Identify which cell holds the provided text, then report its [X, Y] central coordinate. 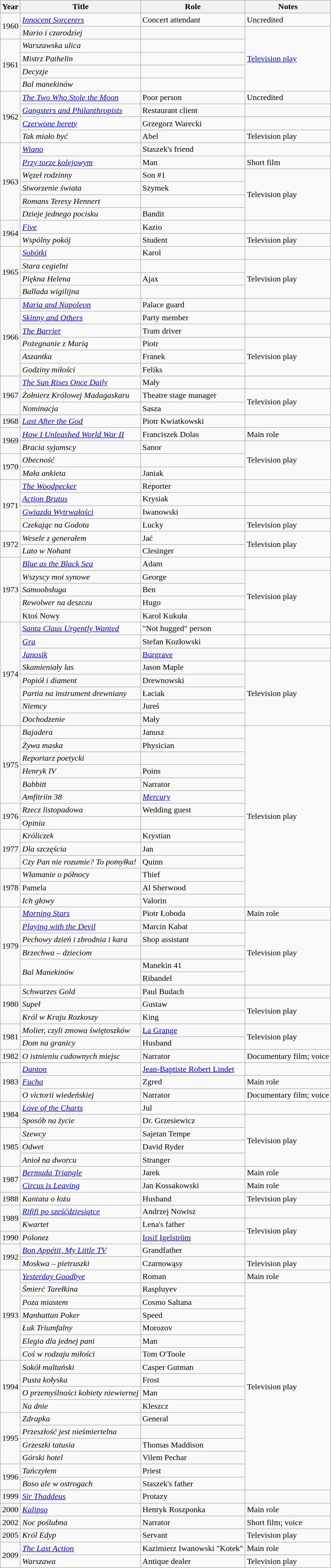
Mercury [193, 797]
Physician [193, 745]
Partia na instrument drewniany [80, 693]
Jean-Baptiste Robert Lindet [193, 1069]
Stranger [193, 1160]
1963 [10, 181]
1999 [10, 1497]
Zdrapka [80, 1419]
Protazy [193, 1497]
1996 [10, 1477]
Romans Teresy Hennert [80, 201]
Sokół maltański [80, 1367]
Godziny miłości [80, 369]
Zgred [193, 1082]
1990 [10, 1238]
Blue as the Black Sea [80, 564]
Andrzej Nowisz [193, 1212]
Bandit [193, 214]
1977 [10, 849]
O przemyślności kobiety niewiernej [80, 1393]
The Two Who Stole the Moon [80, 97]
1973 [10, 589]
1976 [10, 817]
1968 [10, 421]
Jać [193, 538]
Bajadera [80, 732]
Odwet [80, 1147]
Samoobsługa [80, 590]
Przeszłość jest nieśmiertelna [80, 1432]
Playing with the Devil [80, 926]
Jarek [193, 1173]
How I Unleashed World War II [80, 434]
Lucky [193, 525]
1961 [10, 65]
Vilem Pechar [193, 1458]
Grandfather [193, 1250]
Sajetan Tempe [193, 1134]
Czarnowąsy [193, 1263]
1988 [10, 1198]
Ribandel [193, 978]
Dr. Grzesiewicz [193, 1121]
General [193, 1419]
"Not hugged" person [193, 629]
Rzecz listopadowa [80, 810]
2000 [10, 1509]
Decyzje [80, 71]
Jureś [193, 706]
Manhattan Poker [80, 1315]
Stara cegielni [80, 266]
Staszek's friend [193, 149]
Warszawa [80, 1561]
Franek [193, 356]
Title [80, 7]
Kazio [193, 227]
Staszek's father [193, 1484]
Bon Appétit, My Little TV [80, 1250]
1987 [10, 1179]
Lena's father [193, 1225]
Grzegorz Warecki [193, 123]
Król Edyp [80, 1535]
Warszawska ulica [80, 46]
Opinia [80, 823]
Kantata o łożu [80, 1198]
Sposób na życie [80, 1121]
The Woodpecker [80, 486]
Mistrz Pathelin [80, 59]
1978 [10, 888]
Przy torze kolejowym [80, 162]
Wspólny pokój [80, 240]
1993 [10, 1315]
Kwartet [80, 1225]
Innocent Sorcerers [80, 20]
Iwanowski [193, 512]
Notes [288, 7]
King [193, 1017]
Karol [193, 253]
Al Sherwood [193, 888]
Króliczek [80, 836]
Brzechwa – dzieciom [80, 952]
1981 [10, 1037]
1974 [10, 674]
Lato w Nohant [80, 551]
Feliks [193, 369]
Stefan Kozłowski [193, 642]
Łaciak [193, 693]
Student [193, 240]
Reportarz poetycki [80, 758]
Sasza [193, 408]
Wszyscy moi synowe [80, 577]
Rififi po sześćdziesiątce [80, 1212]
Skinny and Others [80, 318]
Drewnowski [193, 680]
1975 [10, 764]
Ben [193, 590]
Adam [193, 564]
Mała ankieta [80, 473]
Molier, czyli zmowa świętoszków [80, 1030]
Yesterday Goodbye [80, 1276]
Babbitt [80, 784]
1984 [10, 1114]
Dla szczęścia [80, 849]
Piotr [193, 343]
1960 [10, 26]
Casper Gutman [193, 1367]
Rewolwer na deszczu [80, 603]
Bal Manekinów [80, 972]
Aszantka [80, 356]
Tram driver [193, 330]
Sir Thaddeus [80, 1497]
Tom O'Toole [193, 1354]
Jason Maple [193, 667]
Krysiak [193, 499]
1966 [10, 337]
Noc poślubna [80, 1522]
1994 [10, 1386]
Na dnie [80, 1406]
Role [193, 7]
1983 [10, 1082]
Obecność [80, 460]
Raspluyev [193, 1289]
Jul [193, 1108]
The Sun Rises Once Daily [80, 383]
Szymek [193, 188]
Szewcy [80, 1134]
Bracia syjamscy [80, 447]
Concert attendant [193, 20]
Wiano [80, 149]
2009 [10, 1555]
Circus is Leaving [80, 1185]
Love of the Charts [80, 1108]
Morozov [193, 1328]
1995 [10, 1438]
Łuk Triumfalny [80, 1328]
Piotr Kwiatkowski [193, 421]
Manekin 41 [193, 965]
O istnieniu cudownych miejsc [80, 1056]
Frost [193, 1380]
Theatre stage manager [193, 395]
Henryk IV [80, 771]
Czy Pan nie rozumie? To pomyłka! [80, 862]
Party member [193, 318]
Kazimierz Iwanowski "Kotek" [193, 1548]
Grzeszki tatusia [80, 1445]
Gangsters and Philanthropists [80, 110]
Elegia dla jednej pani [80, 1341]
Dzieje jednego pocisku [80, 214]
Janusz [193, 732]
Stworzenie świata [80, 188]
Pamela [80, 888]
1969 [10, 441]
Paul Budach [193, 991]
Short film [288, 162]
Servant [193, 1535]
Gustaw [193, 1004]
1982 [10, 1056]
Palace guard [193, 305]
Wesele z generałem [80, 538]
Restaurant client [193, 110]
1962 [10, 117]
Thief [193, 875]
The Last Action [80, 1548]
O victorii wiedeńskiej [80, 1095]
La Grange [193, 1030]
Poor person [193, 97]
Moskwa – pietruszki [80, 1263]
Abel [193, 136]
1985 [10, 1147]
Priest [193, 1471]
Pusta kołyska [80, 1380]
Supeł [80, 1004]
Poins [193, 771]
Niemcy [80, 706]
Five [80, 227]
Pechowy dzień i zbrodnia i kara [80, 939]
Last After the God [80, 421]
Danton [80, 1069]
Hugo [193, 603]
Tak miało być [80, 136]
Popiół i diament [80, 680]
Polonez [80, 1238]
Schwarzes Gold [80, 991]
Karol Kukuła [193, 616]
Bermuda Triangle [80, 1173]
1972 [10, 544]
Dochodzenie [80, 719]
Thomas Maddison [193, 1445]
Król w Kraju Rozkoszy [80, 1017]
Skamieniały las [80, 667]
David Ryder [193, 1147]
Ktoś Nowy [80, 616]
The Barrier [80, 330]
1980 [10, 1004]
Żywa maska [80, 745]
Tańczyłem [80, 1471]
Cosmo Saltana [193, 1302]
Nominacja [80, 408]
Czerwone berety [80, 123]
Quinn [193, 862]
Reporter [193, 486]
1965 [10, 272]
2005 [10, 1535]
Górski hotel [80, 1458]
Anioł na dworcu [80, 1160]
Jan [193, 849]
Krystian [193, 836]
Poza miastem [80, 1302]
Kalipso [80, 1509]
Morning Stars [80, 914]
Short film; voice [288, 1522]
Piotr Łoboda [193, 914]
Pożegnanie z Marią [80, 343]
Marcin Kabat [193, 926]
1992 [10, 1257]
Ballada wigilijna [80, 292]
Żołnierz Królowej Madagaskaru [80, 395]
Mario i czarodziej [80, 33]
Maria and Napoleon [80, 305]
Janosik [80, 654]
Amfitriin 38 [80, 797]
Dom na granicy [80, 1043]
Jan Kossakowski [193, 1185]
2002 [10, 1522]
Śmierć Tarełkina [80, 1289]
Sobótki [80, 253]
Wedding guest [193, 810]
1989 [10, 1218]
Bal manekinów [80, 84]
Franciszek Dolas [193, 434]
Gwiazda Wytrwałości [80, 512]
Action Brutus [80, 499]
Valorin [193, 901]
Burgrave [193, 654]
Ich głowy [80, 901]
Boso ale w ostrogach [80, 1484]
Węzeł rodzinny [80, 175]
Henryk Roszponka [193, 1509]
Clesinger [193, 551]
Coś w rodzaju miłości [80, 1354]
Gra [80, 642]
Roman [193, 1276]
Son #1 [193, 175]
1979 [10, 946]
Janiak [193, 473]
Włamanie o północy [80, 875]
Piękna Helena [80, 279]
Santa Claus Urgently Wanted [80, 629]
Year [10, 7]
1964 [10, 233]
Iosif Igelström [193, 1238]
George [193, 577]
Speed [193, 1315]
1967 [10, 395]
Fucha [80, 1082]
Kleszcz [193, 1406]
1971 [10, 505]
Ajax [193, 279]
Shop assistant [193, 939]
1970 [10, 467]
Sanor [193, 447]
Antique dealer [193, 1561]
Czekając na Godota [80, 525]
